Return the (x, y) coordinate for the center point of the cell that contains the specified text.  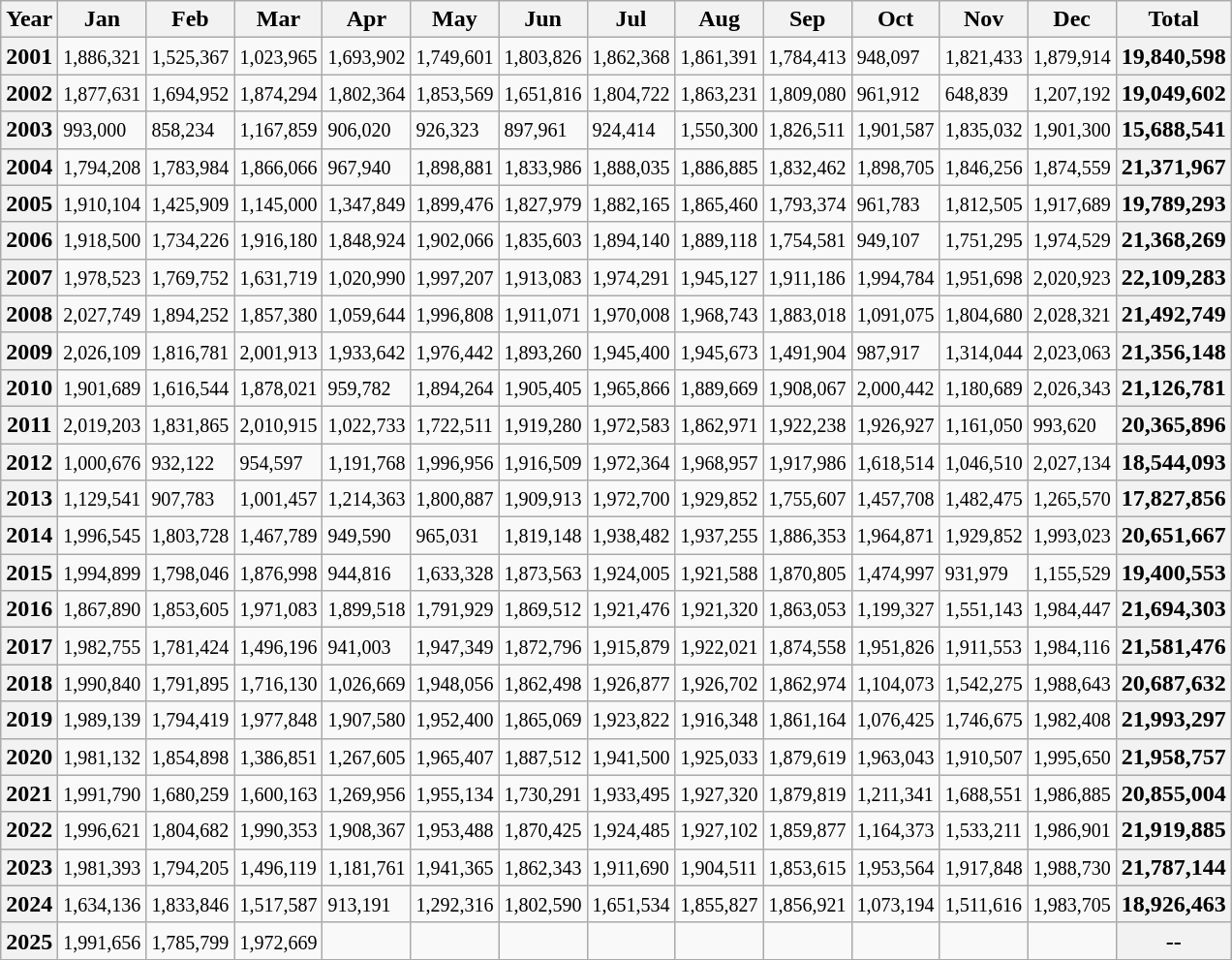
1,893,260 (542, 351)
1,600,163 (279, 793)
1,802,590 (542, 904)
1,915,879 (631, 646)
1,965,866 (631, 387)
1,974,529 (1071, 240)
1,076,425 (895, 720)
1,491,904 (808, 351)
1,794,205 (190, 867)
1,734,226 (190, 240)
1,856,921 (808, 904)
1,981,393 (103, 867)
1,803,728 (190, 536)
897,961 (542, 130)
1,550,300 (719, 130)
20,687,632 (1174, 683)
1,833,846 (190, 904)
1,876,998 (279, 573)
1,800,887 (455, 499)
1,730,291 (542, 793)
993,620 (1071, 424)
967,940 (366, 167)
1,925,033 (719, 757)
1,020,990 (366, 277)
1,046,510 (984, 462)
1,794,208 (103, 167)
1,848,924 (366, 240)
1,922,238 (808, 424)
1,918,500 (103, 240)
1,988,643 (1071, 683)
949,590 (366, 536)
1,911,186 (808, 277)
1,917,848 (984, 867)
1,921,320 (719, 609)
1,826,511 (808, 130)
1,883,018 (808, 314)
1,129,541 (103, 499)
1,874,558 (808, 646)
1,972,364 (631, 462)
1,833,986 (542, 167)
1,785,799 (190, 941)
954,597 (279, 462)
1,941,500 (631, 757)
1,804,682 (190, 830)
1,971,083 (279, 609)
1,877,631 (103, 93)
1,001,457 (279, 499)
Mar (279, 19)
1,972,583 (631, 424)
1,791,895 (190, 683)
2022 (29, 830)
19,789,293 (1174, 203)
1,984,116 (1071, 646)
1,000,676 (103, 462)
1,804,680 (984, 314)
May (455, 19)
1,901,300 (1071, 130)
2014 (29, 536)
1,937,255 (719, 536)
959,782 (366, 387)
1,916,509 (542, 462)
15,688,541 (1174, 130)
1,982,755 (103, 646)
1,211,341 (895, 793)
1,866,066 (279, 167)
1,923,822 (631, 720)
1,457,708 (895, 499)
1,947,349 (455, 646)
1,908,067 (808, 387)
1,853,605 (190, 609)
1,898,705 (895, 167)
Oct (895, 19)
2019 (29, 720)
18,926,463 (1174, 904)
21,787,144 (1174, 867)
1,191,768 (366, 462)
1,023,965 (279, 56)
1,816,781 (190, 351)
2004 (29, 167)
2009 (29, 351)
1,784,413 (808, 56)
1,913,083 (542, 277)
Jan (103, 19)
21,368,269 (1174, 240)
1,180,689 (984, 387)
2,026,343 (1071, 387)
2013 (29, 499)
1,863,053 (808, 609)
1,889,669 (719, 387)
1,862,971 (719, 424)
19,840,598 (1174, 56)
1,986,901 (1071, 830)
21,371,967 (1174, 167)
2025 (29, 941)
1,982,408 (1071, 720)
21,958,757 (1174, 757)
1,993,023 (1071, 536)
1,214,363 (366, 499)
1,511,616 (984, 904)
19,400,553 (1174, 573)
1,793,374 (808, 203)
1,909,913 (542, 499)
1,865,460 (719, 203)
1,651,534 (631, 904)
1,835,032 (984, 130)
1,976,442 (455, 351)
1,927,102 (719, 830)
1,865,069 (542, 720)
1,879,819 (808, 793)
1,905,405 (542, 387)
2006 (29, 240)
2018 (29, 683)
1,873,563 (542, 573)
21,919,885 (1174, 830)
1,968,743 (719, 314)
1,951,826 (895, 646)
941,003 (366, 646)
1,886,885 (719, 167)
1,467,789 (279, 536)
1,749,601 (455, 56)
1,994,784 (895, 277)
961,912 (895, 93)
1,907,580 (366, 720)
2,023,063 (1071, 351)
1,164,373 (895, 830)
1,835,603 (542, 240)
1,964,871 (895, 536)
1,862,974 (808, 683)
1,926,927 (895, 424)
1,804,722 (631, 93)
1,855,827 (719, 904)
1,631,719 (279, 277)
1,633,328 (455, 573)
1,831,865 (190, 424)
2,010,915 (279, 424)
1,694,952 (190, 93)
21,356,148 (1174, 351)
1,953,488 (455, 830)
961,783 (895, 203)
1,996,545 (103, 536)
1,819,148 (542, 536)
1,926,877 (631, 683)
1,651,816 (542, 93)
1,861,164 (808, 720)
1,832,462 (808, 167)
1,496,119 (279, 867)
1,978,523 (103, 277)
2007 (29, 277)
931,979 (984, 573)
1,769,752 (190, 277)
Total (1174, 19)
2005 (29, 203)
1,938,482 (631, 536)
1,716,130 (279, 683)
2010 (29, 387)
2011 (29, 424)
1,921,588 (719, 573)
1,948,056 (455, 683)
1,870,805 (808, 573)
987,917 (895, 351)
1,894,264 (455, 387)
1,994,899 (103, 573)
906,020 (366, 130)
1,952,400 (455, 720)
1,874,559 (1071, 167)
1,996,956 (455, 462)
1,199,327 (895, 609)
1,996,621 (103, 830)
1,874,294 (279, 93)
944,816 (366, 573)
1,853,615 (808, 867)
1,933,642 (366, 351)
1,879,619 (808, 757)
1,974,291 (631, 277)
1,783,984 (190, 167)
2,001,913 (279, 351)
21,126,781 (1174, 387)
1,474,997 (895, 573)
949,107 (895, 240)
1,908,367 (366, 830)
1,894,140 (631, 240)
2023 (29, 867)
2,000,442 (895, 387)
19,049,602 (1174, 93)
1,533,211 (984, 830)
1,945,400 (631, 351)
1,910,507 (984, 757)
1,991,790 (103, 793)
21,993,297 (1174, 720)
1,634,136 (103, 904)
1,878,021 (279, 387)
1,292,316 (455, 904)
21,492,749 (1174, 314)
20,365,896 (1174, 424)
1,899,476 (455, 203)
21,694,303 (1174, 609)
1,802,364 (366, 93)
2,020,923 (1071, 277)
1,791,929 (455, 609)
2002 (29, 93)
1,924,005 (631, 573)
22,109,283 (1174, 277)
20,651,667 (1174, 536)
1,882,165 (631, 203)
2003 (29, 130)
1,207,192 (1071, 93)
1,921,476 (631, 609)
1,265,570 (1071, 499)
1,996,808 (455, 314)
1,853,569 (455, 93)
1,551,143 (984, 609)
2016 (29, 609)
1,924,485 (631, 830)
1,542,275 (984, 683)
1,886,353 (808, 536)
1,755,607 (808, 499)
2012 (29, 462)
2,027,134 (1071, 462)
Jul (631, 19)
20,855,004 (1174, 793)
1,879,914 (1071, 56)
1,688,551 (984, 793)
1,798,046 (190, 573)
1,889,118 (719, 240)
1,984,447 (1071, 609)
1,616,544 (190, 387)
1,862,498 (542, 683)
1,894,252 (190, 314)
1,181,761 (366, 867)
1,751,295 (984, 240)
1,269,956 (366, 793)
1,859,877 (808, 830)
1,901,587 (895, 130)
1,911,071 (542, 314)
1,941,365 (455, 867)
1,073,194 (895, 904)
1,997,207 (455, 277)
1,267,605 (366, 757)
1,933,495 (631, 793)
907,783 (190, 499)
1,904,511 (719, 867)
2017 (29, 646)
1,746,675 (984, 720)
1,922,021 (719, 646)
Year (29, 19)
1,680,259 (190, 793)
913,191 (366, 904)
1,955,134 (455, 793)
Sep (808, 19)
1,981,132 (103, 757)
2,027,749 (103, 314)
1,022,733 (366, 424)
1,983,705 (1071, 904)
924,414 (631, 130)
1,919,280 (542, 424)
1,155,529 (1071, 573)
1,496,196 (279, 646)
21,581,476 (1174, 646)
1,977,848 (279, 720)
1,525,367 (190, 56)
1,167,859 (279, 130)
Dec (1071, 19)
1,827,979 (542, 203)
1,861,391 (719, 56)
926,323 (455, 130)
1,910,104 (103, 203)
1,781,424 (190, 646)
1,104,073 (895, 683)
1,953,564 (895, 867)
1,991,656 (103, 941)
1,809,080 (808, 93)
1,988,730 (1071, 867)
1,995,650 (1071, 757)
1,887,512 (542, 757)
2,026,109 (103, 351)
1,869,512 (542, 609)
1,911,690 (631, 867)
1,347,849 (366, 203)
1,145,000 (279, 203)
2,028,321 (1071, 314)
932,122 (190, 462)
17,827,856 (1174, 499)
1,482,475 (984, 499)
2020 (29, 757)
1,854,898 (190, 757)
1,888,035 (631, 167)
1,754,581 (808, 240)
1,986,885 (1071, 793)
1,972,700 (631, 499)
1,803,826 (542, 56)
1,899,518 (366, 609)
1,812,505 (984, 203)
1,314,044 (984, 351)
1,970,008 (631, 314)
2008 (29, 314)
1,916,180 (279, 240)
1,990,353 (279, 830)
1,917,986 (808, 462)
1,872,796 (542, 646)
993,000 (103, 130)
648,839 (984, 93)
2024 (29, 904)
1,091,075 (895, 314)
1,618,514 (895, 462)
1,972,669 (279, 941)
1,911,553 (984, 646)
1,867,890 (103, 609)
1,870,425 (542, 830)
1,926,702 (719, 683)
Apr (366, 19)
1,963,043 (895, 757)
1,386,851 (279, 757)
1,161,050 (984, 424)
2015 (29, 573)
1,990,840 (103, 683)
Nov (984, 19)
1,917,689 (1071, 203)
Aug (719, 19)
1,059,644 (366, 314)
1,989,139 (103, 720)
1,821,433 (984, 56)
1,722,511 (455, 424)
1,886,321 (103, 56)
18,544,093 (1174, 462)
2,019,203 (103, 424)
1,517,587 (279, 904)
2021 (29, 793)
1,968,957 (719, 462)
1,857,380 (279, 314)
1,898,881 (455, 167)
1,863,231 (719, 93)
858,234 (190, 130)
-- (1174, 941)
948,097 (895, 56)
1,862,343 (542, 867)
Jun (542, 19)
1,965,407 (455, 757)
1,425,909 (190, 203)
1,916,348 (719, 720)
1,862,368 (631, 56)
1,693,902 (366, 56)
965,031 (455, 536)
1,902,066 (455, 240)
1,901,689 (103, 387)
1,945,673 (719, 351)
Feb (190, 19)
1,927,320 (719, 793)
2001 (29, 56)
1,026,669 (366, 683)
1,846,256 (984, 167)
1,951,698 (984, 277)
1,794,419 (190, 720)
1,945,127 (719, 277)
